Capture the cell that displays the provided text and extract its (x, y) central coordinate. 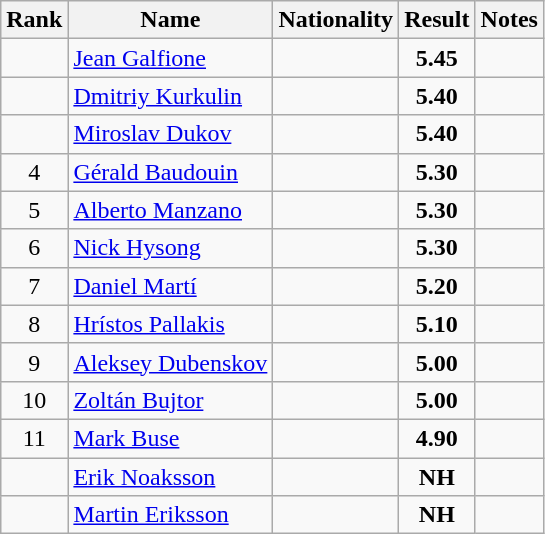
Rank (34, 20)
5 (34, 210)
Mark Buse (170, 438)
Aleksey Dubenskov (170, 362)
Zoltán Bujtor (170, 400)
9 (34, 362)
8 (34, 324)
Hrístos Pallakis (170, 324)
4 (34, 172)
5.10 (437, 324)
7 (34, 286)
Daniel Martí (170, 286)
Nick Hysong (170, 248)
Dmitriy Kurkulin (170, 96)
Nationality (336, 20)
Martin Eriksson (170, 515)
Miroslav Dukov (170, 134)
Gérald Baudouin (170, 172)
Notes (509, 20)
5.20 (437, 286)
6 (34, 248)
Erik Noaksson (170, 477)
Alberto Manzano (170, 210)
5.45 (437, 58)
10 (34, 400)
Jean Galfione (170, 58)
Name (170, 20)
11 (34, 438)
4.90 (437, 438)
Result (437, 20)
